For the text-containing cell, return its midpoint in [x, y] coordinate format. 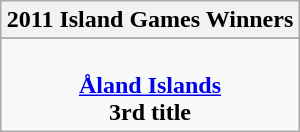
2011 Island Games Winners [150, 20]
Åland Islands3rd title [150, 85]
